Identify which cell holds the provided text, then report its (X, Y) central coordinate. 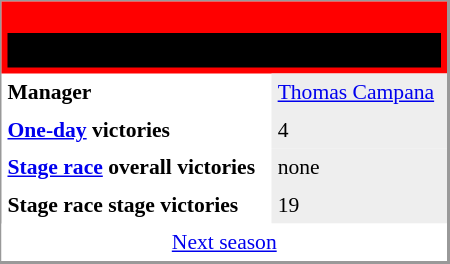
Stage race overall victories (137, 167)
4 (360, 130)
Manager (137, 93)
Next season (225, 243)
One-day victories (137, 130)
none (360, 167)
19 (360, 205)
Thomas Campana (360, 93)
Stage race stage victories (137, 205)
